Identify which cell holds the provided text, then report its (X, Y) central coordinate. 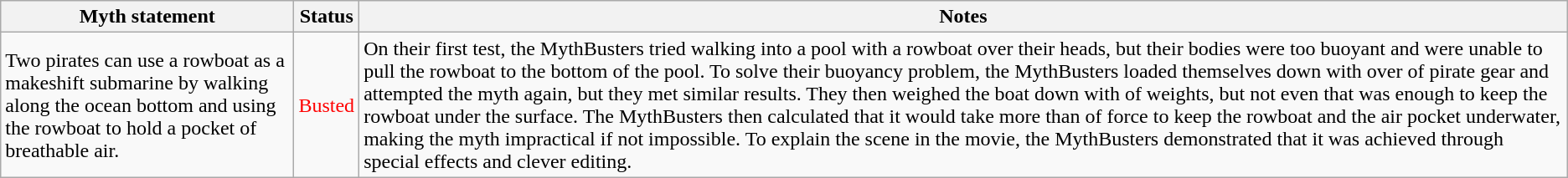
Busted (327, 105)
Notes (963, 17)
Myth statement (147, 17)
Status (327, 17)
Two pirates can use a rowboat as a makeshift submarine by walking along the ocean bottom and using the rowboat to hold a pocket of breathable air. (147, 105)
